Locate the cell with the specified text and output its (X, Y) center coordinate. 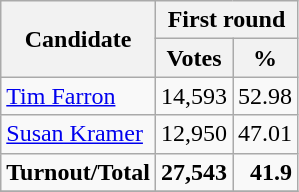
52.98 (264, 96)
Votes (194, 58)
First round (226, 20)
47.01 (264, 134)
27,543 (194, 172)
12,950 (194, 134)
14,593 (194, 96)
Susan Kramer (78, 134)
Turnout/Total (78, 172)
Tim Farron (78, 96)
41.9 (264, 172)
Candidate (78, 39)
% (264, 58)
